Search for the cell housing the specified text and yield its (x, y) center coordinate. 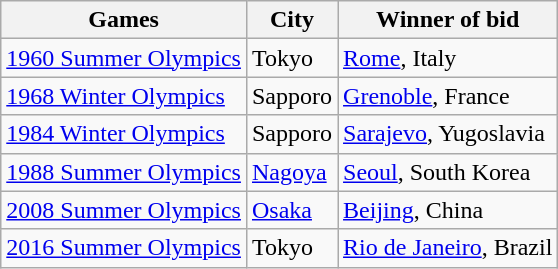
1984 Winter Olympics (124, 134)
Winner of bid (448, 20)
Seoul, South Korea (448, 172)
2008 Summer Olympics (124, 210)
Beijing, China (448, 210)
1960 Summer Olympics (124, 58)
Rio de Janeiro, Brazil (448, 248)
City (292, 20)
Nagoya (292, 172)
Games (124, 20)
1988 Summer Olympics (124, 172)
1968 Winter Olympics (124, 96)
Rome, Italy (448, 58)
Grenoble, France (448, 96)
Sarajevo, Yugoslavia (448, 134)
2016 Summer Olympics (124, 248)
Osaka (292, 210)
